From the cell containing the given text, extract its center point as (x, y) coordinate. 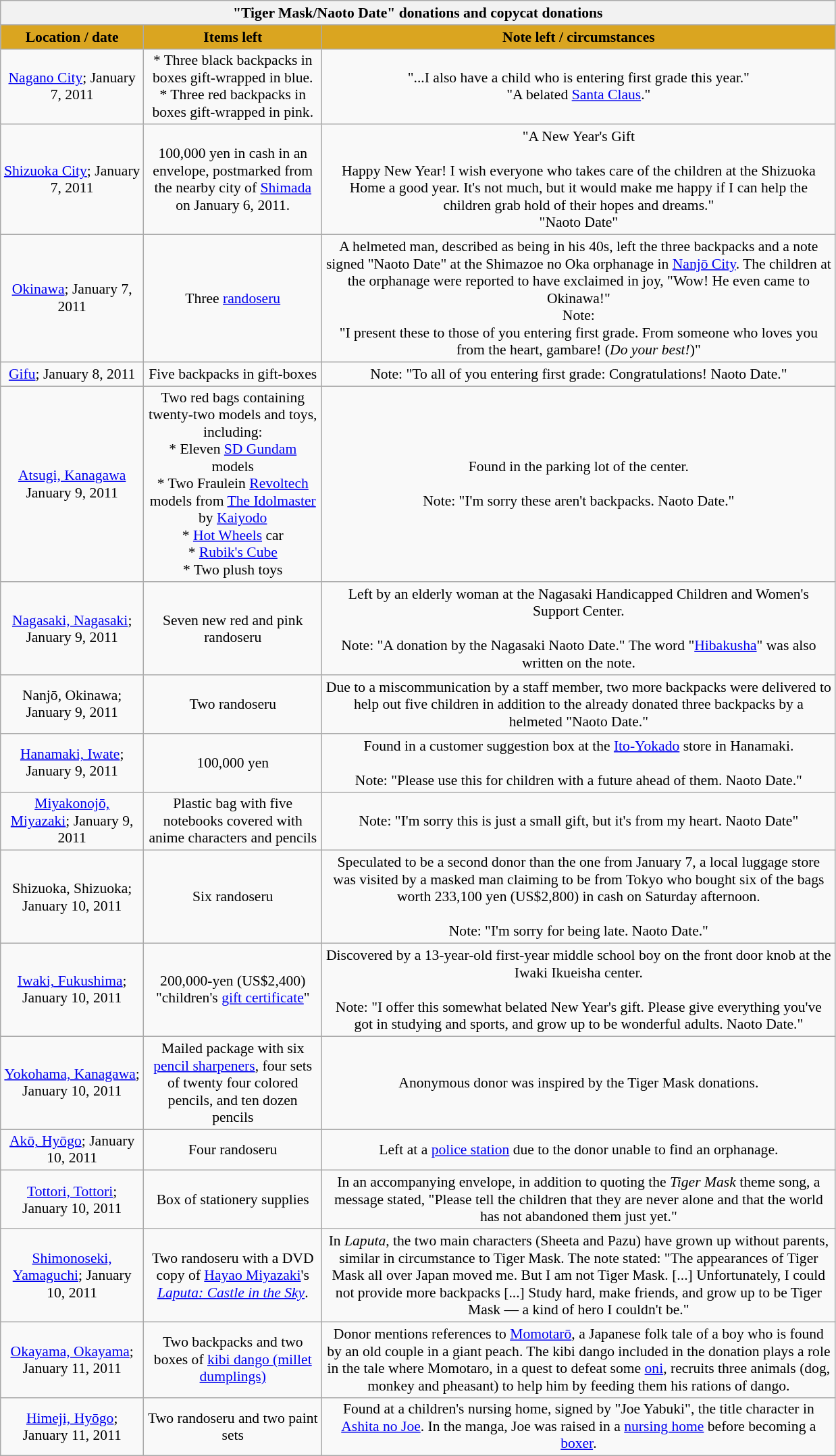
Akō, Hyōgo; January 10, 2011 (72, 1150)
Location / date (72, 37)
Atsugi, Kanagawa January 9, 2011 (72, 485)
Anonymous donor was inspired by the Tiger Mask donations. (579, 1083)
Box of stationery supplies (233, 1200)
Gifu; January 8, 2011 (72, 374)
Okinawa; January 7, 2011 (72, 298)
"Tiger Mask/Naoto Date" donations and copycat donations (418, 13)
"...I also have a child who is entering first grade this year.""A belated Santa Claus." (579, 86)
Four randoseru (233, 1150)
Note: "To all of you entering first grade: Congratulations! Naoto Date." (579, 374)
Shizuoka, Shizuoka; January 10, 2011 (72, 897)
Tottori, Tottori; January 10, 2011 (72, 1200)
Plastic bag with five notebooks covered with anime characters and pencils (233, 821)
Two backpacks and two boxes of kibi dango (millet dumplings) (233, 1359)
100,000 yen in cash in an envelope, postmarked from the nearby city of Shimada on January 6, 2011. (233, 180)
Items left (233, 37)
Found in the parking lot of the center.Note: "I'm sorry these aren't backpacks. Naoto Date." (579, 485)
Seven new red and pink randoseru (233, 629)
Okayama, Okayama; January 11, 2011 (72, 1359)
Found in a customer suggestion box at the Ito-Yokado store in Hanamaki.Note: "Please use this for children with a future ahead of them. Naoto Date." (579, 763)
Nagano City; January 7, 2011 (72, 86)
Two randoseru (233, 705)
Six randoseru (233, 897)
100,000 yen (233, 763)
Iwaki, Fukushima; January 10, 2011 (72, 990)
* Three black backpacks in boxes gift-wrapped in blue. * Three red backpacks in boxes gift-wrapped in pink. (233, 86)
Five backpacks in gift-boxes (233, 374)
Note left / circumstances (579, 37)
Two randoseru with a DVD copy of Hayao Miyazaki's Laputa: Castle in the Sky. (233, 1276)
Yokohama, Kanagawa; January 10, 2011 (72, 1083)
200,000-yen (US$2,400) "children's gift certificate" (233, 990)
Note: "I'm sorry this is just a small gift, but it's from my heart. Naoto Date" (579, 821)
Hanamaki, Iwate; January 9, 2011 (72, 763)
Shizuoka City; January 7, 2011 (72, 180)
Himeji, Hyōgo; January 11, 2011 (72, 1427)
Left at a police station due to the donor unable to find an orphanage. (579, 1150)
Mailed package with six pencil sharpeners, four sets of twenty four colored pencils, and ten dozen pencils (233, 1083)
Two randoseru and two paint sets (233, 1427)
Nagasaki, Nagasaki; January 9, 2011 (72, 629)
Miyakonojō, Miyazaki; January 9, 2011 (72, 821)
Nanjō, Okinawa; January 9, 2011 (72, 705)
Three randoseru (233, 298)
Shimonoseki, Yamaguchi; January 10, 2011 (72, 1276)
